Search for the cell housing the specified text and yield its [x, y] center coordinate. 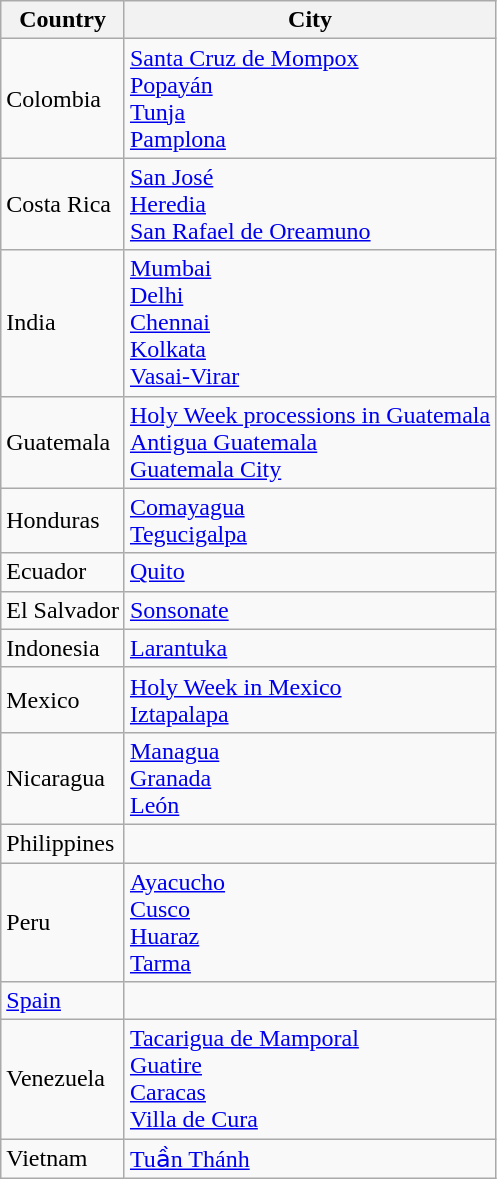
Ecuador [63, 572]
Ayacucho Cusco Huaraz Tarma [310, 922]
Mexico [63, 700]
El Salvador [63, 610]
Comayagua Tegucigalpa [310, 520]
India [63, 323]
Venezuela [63, 1080]
Indonesia [63, 648]
Mumbai Delhi Chennai Kolkata Vasai-Virar [310, 323]
Philippines [63, 843]
Peru [63, 922]
Tacarigua de MamporalGuatire Caracas Villa de Cura [310, 1080]
Holy Week in Mexico Iztapalapa [310, 700]
Vietnam [63, 1159]
Country [63, 20]
Colombia [63, 98]
Larantuka [310, 648]
Sonsonate [310, 610]
Guatemala [63, 442]
City [310, 20]
Costa Rica [63, 204]
San José Heredia San Rafael de Oreamuno [310, 204]
Tuần Thánh [310, 1159]
Managua Granada León [310, 778]
Santa Cruz de Mompox Popayán Tunja Pamplona [310, 98]
Spain [63, 1001]
Nicaragua [63, 778]
Holy Week processions in Guatemala Antigua Guatemala Guatemala City [310, 442]
Honduras [63, 520]
Quito [310, 572]
